Find where the given text appears and provide that cell's center as [x, y] coordinate. 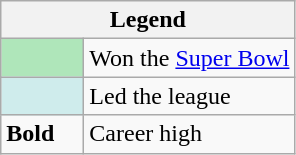
Bold [42, 134]
Led the league [190, 96]
Legend [148, 20]
Career high [190, 134]
Won the Super Bowl [190, 58]
